Find where the given text appears and provide that cell's center as [x, y] coordinate. 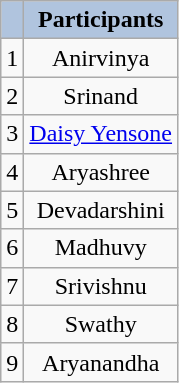
Srinand [101, 96]
9 [12, 362]
1 [12, 58]
3 [12, 134]
Devadarshini [101, 210]
2 [12, 96]
8 [12, 324]
4 [12, 172]
Aryanandha [101, 362]
5 [12, 210]
Aryashree [101, 172]
Srivishnu [101, 286]
7 [12, 286]
Anirvinya [101, 58]
Madhuvy [101, 248]
Participants [101, 20]
6 [12, 248]
Swathy [101, 324]
Daisy Yensone [101, 134]
